Pinpoint the cell where the given text exists, returning its (X, Y) midpoint coordinate. 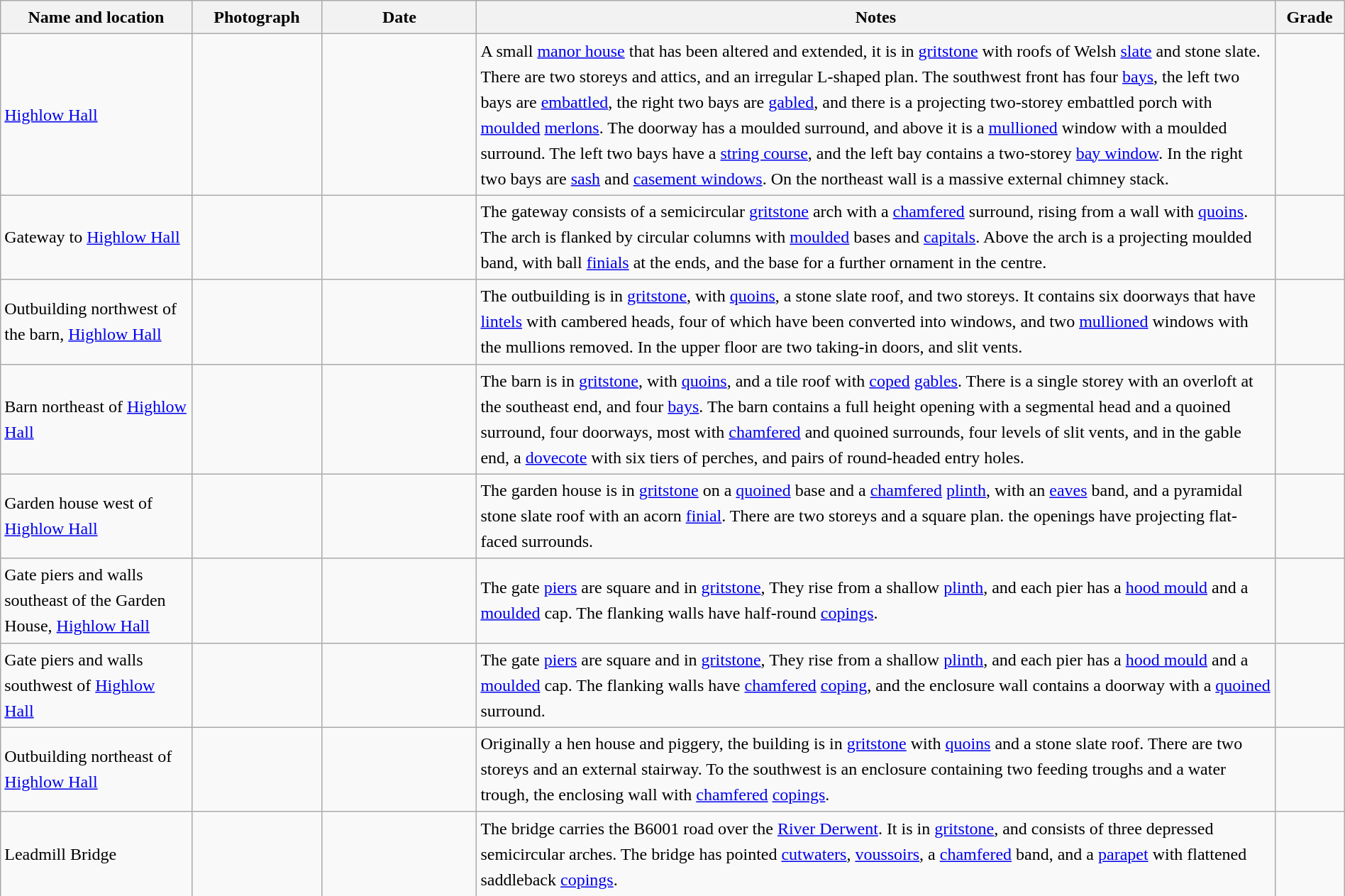
Gateway to Highlow Hall (96, 237)
Gate piers and walls southeast of the Garden House, Highlow Hall (96, 600)
Leadmill Bridge (96, 854)
Gate piers and walls southwest of Highlow Hall (96, 685)
Notes (875, 17)
Photograph (257, 17)
Highlow Hall (96, 115)
Outbuilding northwest of the barn, Highlow Hall (96, 322)
Garden house west of Highlow Hall (96, 516)
Name and location (96, 17)
Grade (1310, 17)
Outbuilding northeast of Highlow Hall (96, 769)
Date (399, 17)
Barn northeast of Highlow Hall (96, 419)
